Output the (X, Y) coordinate of the center of the cell containing the given text.  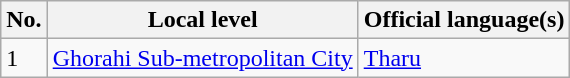
1 (24, 58)
No. (24, 20)
Local level (202, 20)
Official language(s) (464, 20)
Tharu (464, 58)
Ghorahi Sub-metropolitan City (202, 58)
